Capture the cell that displays the provided text and extract its (X, Y) central coordinate. 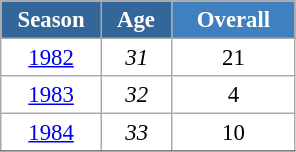
1982 (52, 58)
Age (136, 20)
32 (136, 95)
21 (234, 58)
1983 (52, 95)
Season (52, 20)
10 (234, 133)
33 (136, 133)
Overall (234, 20)
4 (234, 95)
1984 (52, 133)
31 (136, 58)
